From the cell containing the given text, extract its center point as (x, y) coordinate. 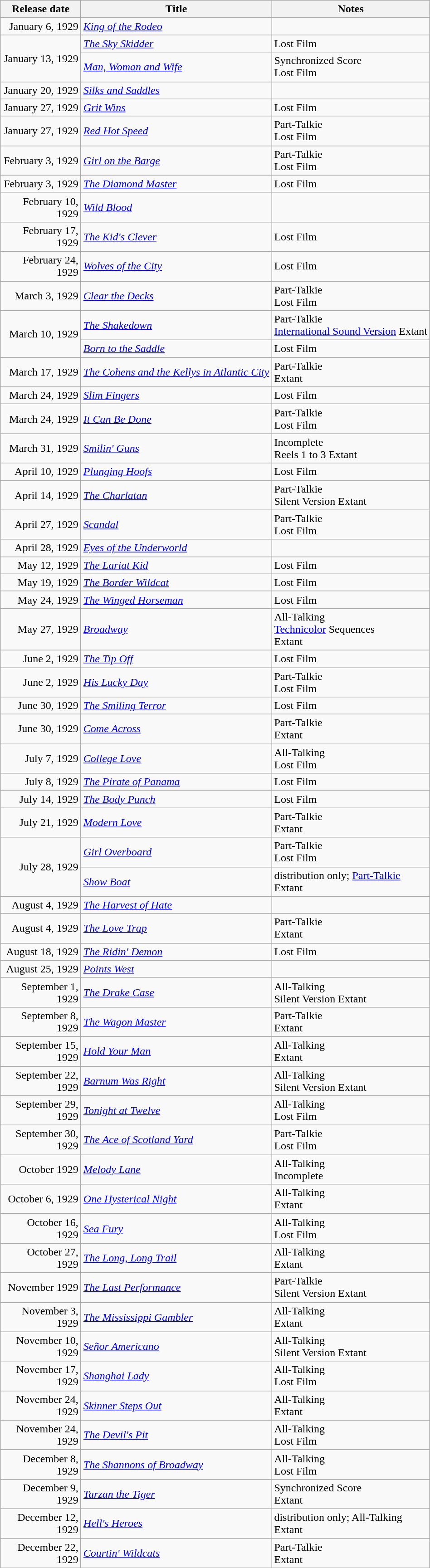
Barnum Was Right (176, 1080)
Come Across (176, 729)
October 16, 1929 (41, 1228)
The Ridin' Demon (176, 952)
The Cohens and the Kellys in Atlantic City (176, 372)
All-TalkingIncomplete (351, 1169)
The Lariat Kid (176, 565)
The Love Trap (176, 928)
Modern Love (176, 823)
Girl Overboard (176, 852)
Notes (351, 9)
Tonight at Twelve (176, 1110)
The Charlatan (176, 495)
Red Hot Speed (176, 131)
Grit Wins (176, 107)
Clear the Decks (176, 296)
November 17, 1929 (41, 1376)
July 8, 1929 (41, 782)
The Harvest of Hate (176, 905)
distribution only; All-TalkingExtant (351, 1523)
September 15, 1929 (41, 1051)
April 14, 1929 (41, 495)
September 1, 1929 (41, 992)
February 10, 1929 (41, 207)
One Hysterical Night (176, 1199)
It Can Be Done (176, 419)
January 20, 1929 (41, 90)
September 29, 1929 (41, 1110)
April 10, 1929 (41, 472)
Man, Woman and Wife (176, 67)
July 21, 1929 (41, 823)
November 10, 1929 (41, 1346)
Smilin' Guns (176, 448)
IncompleteReels 1 to 3 Extant (351, 448)
The Tip Off (176, 659)
March 17, 1929 (41, 372)
Scandal (176, 524)
Points West (176, 969)
College Love (176, 758)
March 10, 1929 (41, 334)
His Lucky Day (176, 682)
Plunging Hoofs (176, 472)
May 12, 1929 (41, 565)
The Diamond Master (176, 184)
The Kid's Clever (176, 237)
Courtin' Wildcats (176, 1553)
The Border Wildcat (176, 582)
November 3, 1929 (41, 1317)
March 31, 1929 (41, 448)
The Long, Long Trail (176, 1258)
December 22, 1929 (41, 1553)
The Drake Case (176, 992)
Eyes of the Underworld (176, 548)
The Shannons of Broadway (176, 1464)
March 3, 1929 (41, 296)
July 28, 1929 (41, 867)
Shanghai Lady (176, 1376)
The Devil's Pit (176, 1435)
Wild Blood (176, 207)
The Shakedown (176, 326)
The Last Performance (176, 1287)
Born to the Saddle (176, 349)
February 17, 1929 (41, 237)
Girl on the Barge (176, 161)
Sea Fury (176, 1228)
The Pirate of Panama (176, 782)
July 7, 1929 (41, 758)
September 8, 1929 (41, 1021)
Skinner Steps Out (176, 1405)
Slim Fingers (176, 396)
The Ace of Scotland Yard (176, 1140)
The Wagon Master (176, 1021)
Wolves of the City (176, 266)
Hold Your Man (176, 1051)
January 13, 1929 (41, 58)
Title (176, 9)
The Body Punch (176, 799)
Melody Lane (176, 1169)
November 1929 (41, 1287)
October 6, 1929 (41, 1199)
May 27, 1929 (41, 629)
distribution only; Part-TalkieExtant (351, 882)
Release date (41, 9)
The Winged Horseman (176, 600)
Broadway (176, 629)
July 14, 1929 (41, 799)
December 9, 1929 (41, 1494)
Hell's Heroes (176, 1523)
February 24, 1929 (41, 266)
The Mississippi Gambler (176, 1317)
August 18, 1929 (41, 952)
April 28, 1929 (41, 548)
Synchronized ScoreExtant (351, 1494)
Silks and Saddles (176, 90)
September 30, 1929 (41, 1140)
Synchronized ScoreLost Film (351, 67)
May 24, 1929 (41, 600)
All-TalkingTechnicolor Sequences Extant (351, 629)
August 25, 1929 (41, 969)
May 19, 1929 (41, 582)
October 27, 1929 (41, 1258)
December 8, 1929 (41, 1464)
The Sky Skidder (176, 44)
October 1929 (41, 1169)
December 12, 1929 (41, 1523)
September 22, 1929 (41, 1080)
Part-TalkieInternational Sound Version Extant (351, 326)
Señor Americano (176, 1346)
King of the Rodeo (176, 26)
January 6, 1929 (41, 26)
Show Boat (176, 882)
The Smiling Terror (176, 706)
Tarzan the Tiger (176, 1494)
April 27, 1929 (41, 524)
